Extract the (x, y) coordinate from the center of the cell holding the provided text.  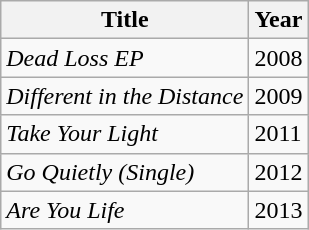
2012 (278, 172)
Year (278, 20)
Title (125, 20)
Different in the Distance (125, 96)
Take Your Light (125, 134)
Go Quietly (Single) (125, 172)
2008 (278, 58)
2009 (278, 96)
2013 (278, 210)
Dead Loss EP (125, 58)
2011 (278, 134)
Are You Life (125, 210)
